Extract the [x, y] coordinate from the center of the cell holding the provided text.  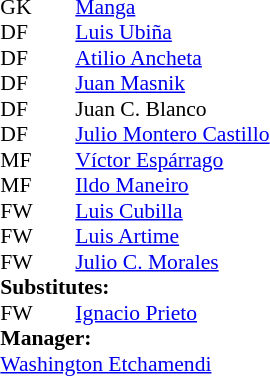
Luis Ubiña [172, 33]
Luis Cubilla [172, 211]
Juan Masnik [172, 83]
Julio C. Morales [172, 262]
Julio Montero Castillo [172, 135]
Juan C. Blanco [172, 109]
Atilio Ancheta [172, 58]
Luis Artime [172, 237]
Ildo Maneiro [172, 185]
Manager: [134, 339]
Ignacio Prieto [172, 313]
Víctor Espárrago [172, 160]
Substitutes: [134, 287]
